Find where the given text appears and provide that cell's center as (x, y) coordinate. 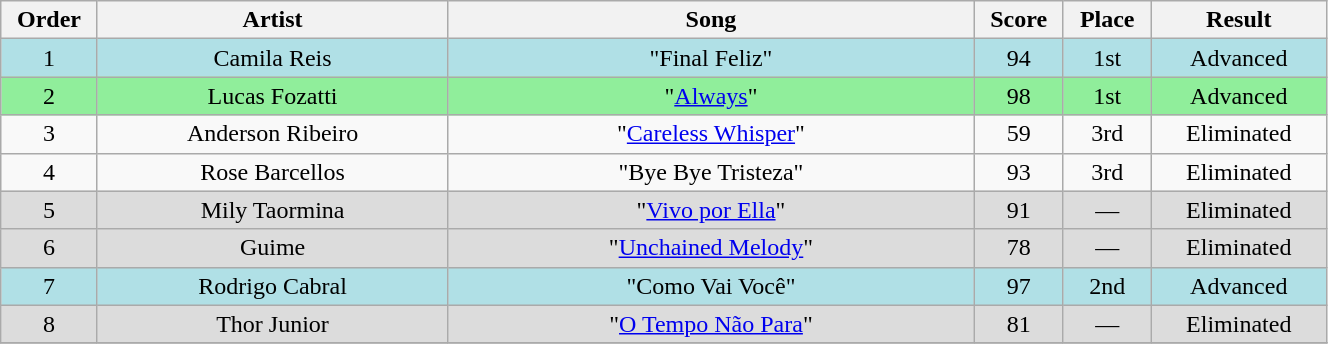
81 (1018, 324)
7 (49, 286)
98 (1018, 96)
Order (49, 20)
91 (1018, 210)
Artist (272, 20)
4 (49, 172)
78 (1018, 248)
8 (49, 324)
Song (711, 20)
"Final Feliz" (711, 58)
"Vivo por Ella" (711, 210)
"Always" (711, 96)
2 (49, 96)
Anderson Ribeiro (272, 134)
Guime (272, 248)
Rose Barcellos (272, 172)
3 (49, 134)
Mily Taormina (272, 210)
Rodrigo Cabral (272, 286)
6 (49, 248)
"Unchained Melody" (711, 248)
97 (1018, 286)
Place (1107, 20)
"O Tempo Não Para" (711, 324)
5 (49, 210)
2nd (1107, 286)
59 (1018, 134)
Result (1238, 20)
93 (1018, 172)
Thor Junior (272, 324)
Score (1018, 20)
"Bye Bye Tristeza" (711, 172)
"Como Vai Você" (711, 286)
1 (49, 58)
94 (1018, 58)
Lucas Fozatti (272, 96)
Camila Reis (272, 58)
"Careless Whisper" (711, 134)
